Extract the [x, y] coordinate from the center of the cell holding the provided text.  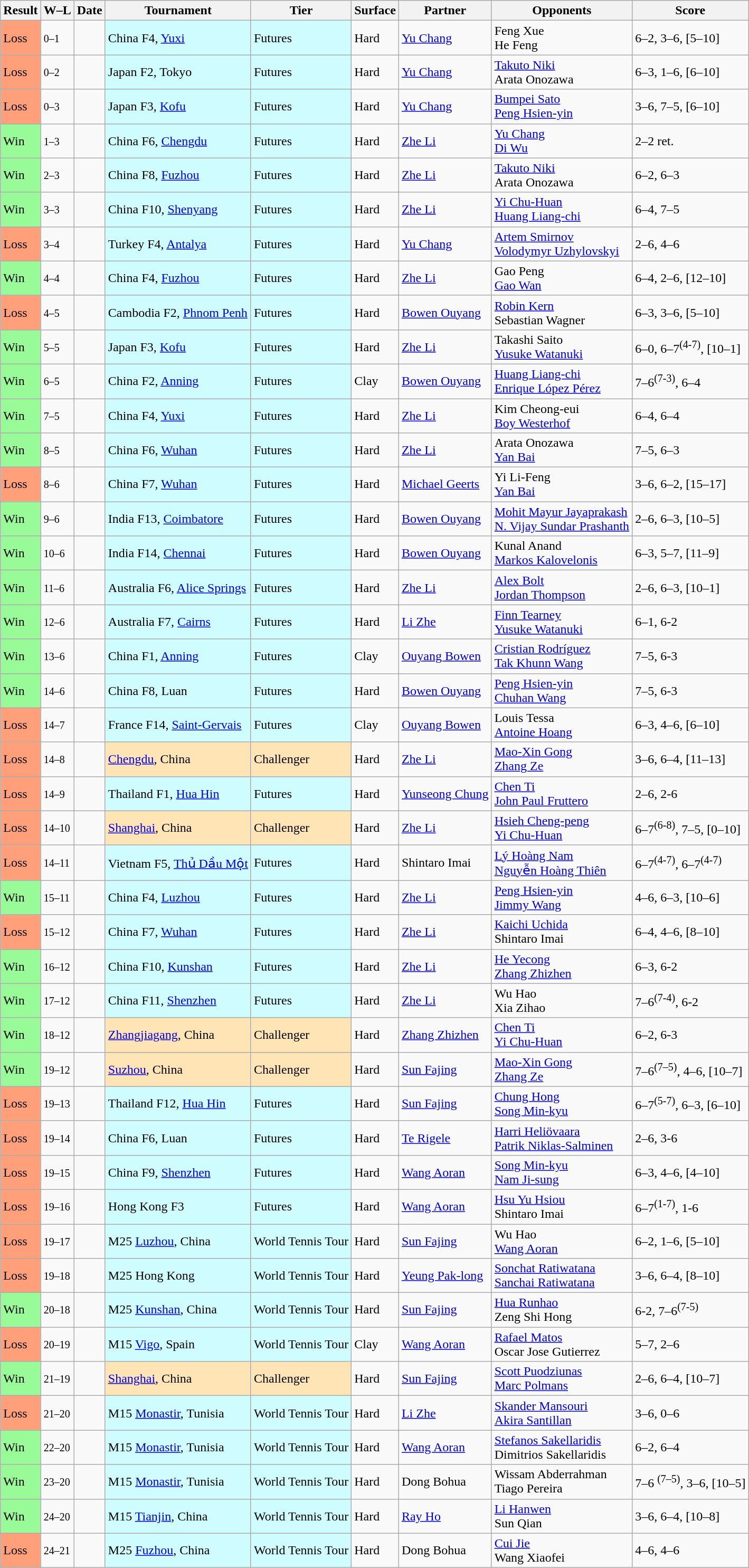
14–6 [57, 691]
Alex Bolt Jordan Thompson [562, 587]
7–5 [57, 415]
Hsieh Cheng-peng Yi Chu-Huan [562, 828]
China F1, Anning [178, 656]
Song Min-kyu Nam Ji-sung [562, 1172]
21–20 [57, 1413]
6–7(4-7), 6–7(4-7) [690, 863]
6–7(5-7), 6–3, [6–10] [690, 1104]
7–6(7–5), 4–6, [10–7] [690, 1069]
India F13, Coimbatore [178, 519]
6–3, 1–6, [6–10] [690, 72]
Zhangjiagang, China [178, 1035]
Finn Tearney Yusuke Watanuki [562, 622]
China F11, Shenzhen [178, 1000]
China F9, Shenzhen [178, 1172]
6–7(1-7), 1-6 [690, 1206]
Harri Heliövaara Patrik Niklas-Salminen [562, 1138]
3–6, 0–6 [690, 1413]
Result [21, 11]
Kim Cheong-eui Boy Westerhof [562, 415]
4–6, 4–6 [690, 1551]
Australia F6, Alice Springs [178, 587]
6–7(6-8), 7–5, [0–10] [690, 828]
5–7, 2–6 [690, 1345]
6–4, 4–6, [8–10] [690, 932]
Hua Runhao Zeng Shi Hong [562, 1310]
Scott Puodziunas Marc Polmans [562, 1378]
10–6 [57, 553]
China F6, Luan [178, 1138]
Michael Geerts [445, 485]
Wu Hao Wang Aoran [562, 1241]
5–5 [57, 346]
Peng Hsien-yin Chuhan Wang [562, 691]
6–2, 1–6, [5–10] [690, 1241]
Lý Hoàng Nam Nguyễn Hoàng Thiên [562, 863]
2–3 [57, 175]
13–6 [57, 656]
21–19 [57, 1378]
6–0, 6–7(4-7), [10–1] [690, 346]
Japan F2, Tokyo [178, 72]
7–6 (7–5), 3–6, [10–5] [690, 1482]
Skander Mansouri Akira Santillan [562, 1413]
2–6, 6–3, [10–5] [690, 519]
12–6 [57, 622]
Arata Onozawa Yan Bai [562, 450]
20–19 [57, 1345]
4–6, 6–3, [10–6] [690, 898]
China F10, Shenyang [178, 209]
Australia F7, Cairns [178, 622]
Turkey F4, Antalya [178, 244]
6–2, 3–6, [5–10] [690, 38]
2–6, 6–4, [10–7] [690, 1378]
2–2 ret. [690, 140]
M25 Kunshan, China [178, 1310]
Thailand F12, Hua Hin [178, 1104]
Sonchat Ratiwatana Sanchai Ratiwatana [562, 1276]
7–5, 6–3 [690, 450]
24–20 [57, 1516]
Kaichi Uchida Shintaro Imai [562, 932]
6–3, 4–6, [6–10] [690, 725]
15–12 [57, 932]
Partner [445, 11]
7–6(7-4), 6-2 [690, 1000]
China F4, Fuzhou [178, 278]
4–5 [57, 313]
Rafael Matos Oscar Jose Gutierrez [562, 1345]
China F2, Anning [178, 381]
Cristian Rodríguez Tak Khunn Wang [562, 656]
2–6, 3-6 [690, 1138]
Opponents [562, 11]
3–6, 6–4, [11–13] [690, 759]
3–6, 6–4, [8–10] [690, 1276]
Tier [301, 11]
India F14, Chennai [178, 553]
Chen Ti Yi Chu-Huan [562, 1035]
Huang Liang-chi Enrique López Pérez [562, 381]
6–4, 7–5 [690, 209]
Artem Smirnov Volodymyr Uzhylovskyi [562, 244]
14–10 [57, 828]
6–3, 5–7, [11–9] [690, 553]
Kunal Anand Markos Kalovelonis [562, 553]
3–4 [57, 244]
Yi Li-Feng Yan Bai [562, 485]
0–3 [57, 107]
6–3, 6-2 [690, 966]
6–2, 6–3 [690, 175]
7–6(7-3), 6–4 [690, 381]
3–6, 7–5, [6–10] [690, 107]
Yu Chang Di Wu [562, 140]
Li Hanwen Sun Qian [562, 1516]
6–4, 2–6, [12–10] [690, 278]
China F10, Kunshan [178, 966]
Wissam Abderrahman Tiago Pereira [562, 1482]
M15 Vigo, Spain [178, 1345]
Wu Hao Xia Zihao [562, 1000]
18–12 [57, 1035]
19–18 [57, 1276]
19–15 [57, 1172]
Cambodia F2, Phnom Penh [178, 313]
4–4 [57, 278]
Tournament [178, 11]
2–6, 4–6 [690, 244]
6-2, 7–6(7-5) [690, 1310]
Hsu Yu Hsiou Shintaro Imai [562, 1206]
3–3 [57, 209]
Thailand F1, Hua Hin [178, 793]
Hong Kong F3 [178, 1206]
3–6, 6–2, [15–17] [690, 485]
Vietnam F5, Thủ Dầu Một [178, 863]
24–21 [57, 1551]
China F8, Fuzhou [178, 175]
19–13 [57, 1104]
2–6, 2-6 [690, 793]
China F6, Wuhan [178, 450]
Louis Tessa Antoine Hoang [562, 725]
0–2 [57, 72]
Gao Peng Gao Wan [562, 278]
Feng Xue He Feng [562, 38]
Score [690, 11]
17–12 [57, 1000]
23–20 [57, 1482]
Yunseong Chung [445, 793]
11–6 [57, 587]
Zhang Zhizhen [445, 1035]
3–6, 6–4, [10–8] [690, 1516]
Date [90, 11]
He Yecong Zhang Zhizhen [562, 966]
Takashi Saito Yusuke Watanuki [562, 346]
15–11 [57, 898]
Yi Chu-Huan Huang Liang-chi [562, 209]
Yeung Pak-long [445, 1276]
Surface [375, 11]
19–17 [57, 1241]
19–16 [57, 1206]
Cui Jie Wang Xiaofei [562, 1551]
Chengdu, China [178, 759]
14–9 [57, 793]
14–11 [57, 863]
16–12 [57, 966]
Robin Kern Sebastian Wagner [562, 313]
Shintaro Imai [445, 863]
Suzhou, China [178, 1069]
W–L [57, 11]
6–3, 4–6, [4–10] [690, 1172]
Bumpei Sato Peng Hsien-yin [562, 107]
20–18 [57, 1310]
6–4, 6–4 [690, 415]
Stefanos Sakellaridis Dimitrios Sakellaridis [562, 1447]
6–1, 6-2 [690, 622]
6–5 [57, 381]
0–1 [57, 38]
China F6, Chengdu [178, 140]
14–8 [57, 759]
Mohit Mayur Jayaprakash N. Vijay Sundar Prashanth [562, 519]
19–14 [57, 1138]
Te Rigele [445, 1138]
19–12 [57, 1069]
Ray Ho [445, 1516]
14–7 [57, 725]
6–2, 6–4 [690, 1447]
9–6 [57, 519]
M25 Fuzhou, China [178, 1551]
China F4, Luzhou [178, 898]
8–6 [57, 485]
Chung Hong Song Min-kyu [562, 1104]
8–5 [57, 450]
6–3, 3–6, [5–10] [690, 313]
1–3 [57, 140]
M25 Hong Kong [178, 1276]
Peng Hsien-yin Jimmy Wang [562, 898]
2–6, 6–3, [10–1] [690, 587]
22–20 [57, 1447]
France F14, Saint-Gervais [178, 725]
6–2, 6-3 [690, 1035]
Chen Ti John Paul Fruttero [562, 793]
M25 Luzhou, China [178, 1241]
M15 Tianjin, China [178, 1516]
China F8, Luan [178, 691]
